Search for the cell housing the specified text and yield its [x, y] center coordinate. 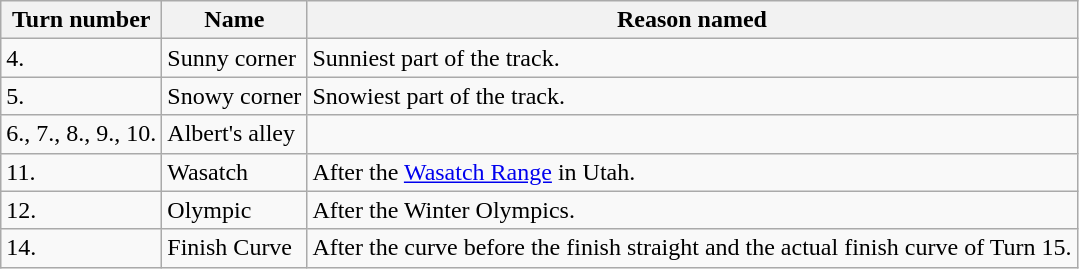
6., 7., 8., 9., 10. [82, 134]
After the Wasatch Range in Utah. [692, 172]
Olympic [234, 210]
4. [82, 58]
Wasatch [234, 172]
Finish Curve [234, 248]
Snowiest part of the track. [692, 96]
Reason named [692, 20]
After the curve before the finish straight and the actual finish curve of Turn 15. [692, 248]
After the Winter Olympics. [692, 210]
Sunniest part of the track. [692, 58]
Turn number [82, 20]
12. [82, 210]
14. [82, 248]
5. [82, 96]
Sunny corner [234, 58]
Name [234, 20]
11. [82, 172]
Albert's alley [234, 134]
Snowy corner [234, 96]
